Provide the [x, y] coordinate of the cell's center where the given text is located.  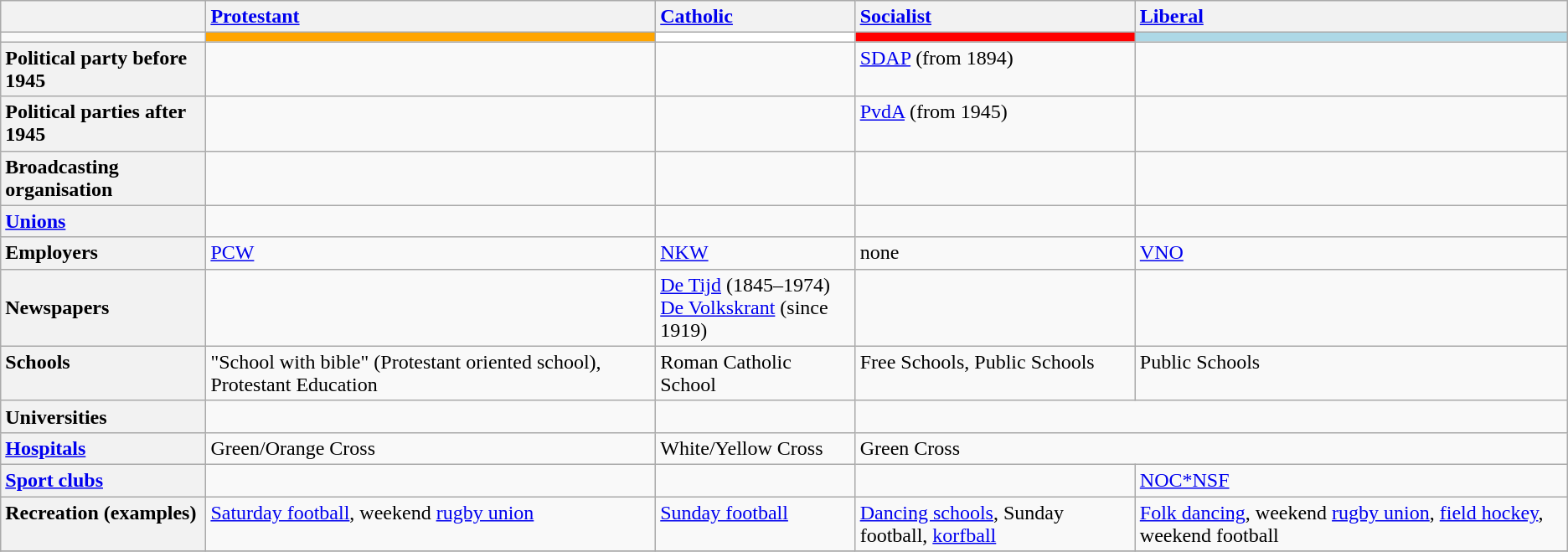
Employers [104, 253]
Political party before 1945 [104, 69]
PvdA (from 1945) [995, 124]
Schools [104, 374]
PCW [431, 253]
Recreation (examples) [104, 523]
Unions [104, 221]
Green Cross [1211, 448]
Saturday football, weekend rugby union [431, 523]
Broadcasting organisation [104, 178]
Sunday football [756, 523]
Hospitals [104, 448]
Liberal [1351, 17]
Roman Catholic School [756, 374]
Green/Orange Cross [431, 448]
none [995, 253]
Universities [104, 416]
Catholic [756, 17]
NOC*NSF [1351, 480]
NKW [756, 253]
"School with bible" (Protestant oriented school), Protestant Education [431, 374]
Public Schools [1351, 374]
Folk dancing, weekend rugby union, field hockey, weekend football [1351, 523]
Newspapers [104, 307]
White/Yellow Cross [756, 448]
Sport clubs [104, 480]
Socialist [995, 17]
Dancing schools, Sunday football, korfball [995, 523]
VNO [1351, 253]
De Tijd (1845–1974) De Volkskrant (since 1919) [756, 307]
Free Schools, Public Schools [995, 374]
Political parties after 1945 [104, 124]
Protestant [431, 17]
SDAP (from 1894) [995, 69]
